Scan for the cell matching the given text and deliver its [x, y] coordinate at center. 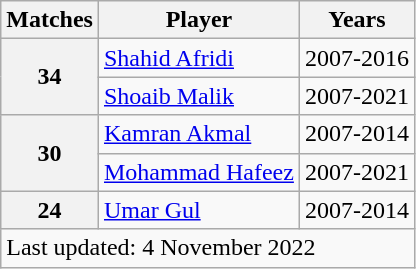
Shoaib Malik [198, 96]
24 [50, 210]
Matches [50, 20]
Umar Gul [198, 210]
30 [50, 153]
Last updated: 4 November 2022 [208, 248]
Mohammad Hafeez [198, 172]
Kamran Akmal [198, 134]
2007-2016 [356, 58]
Years [356, 20]
34 [50, 77]
Player [198, 20]
Shahid Afridi [198, 58]
